Determine the [x, y] coordinate at the center of the cell enclosing the given text.  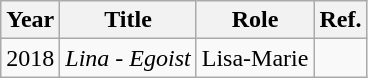
Year [30, 20]
Lina - Egoist [128, 58]
Title [128, 20]
Ref. [340, 20]
Role [255, 20]
2018 [30, 58]
Lisa-Marie [255, 58]
